Output the (X, Y) coordinate of the center of the cell containing the given text.  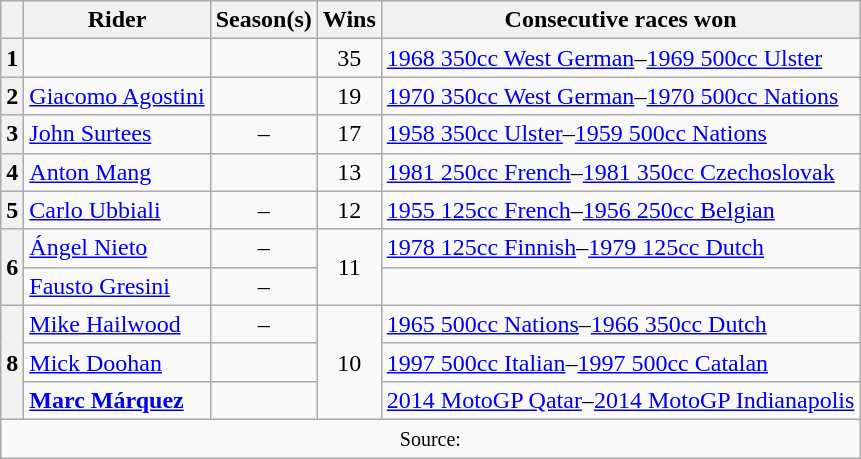
2014 MotoGP Qatar–2014 MotoGP Indianapolis (620, 400)
17 (349, 134)
11 (349, 267)
Rider (117, 20)
Giacomo Agostini (117, 96)
19 (349, 96)
8 (12, 362)
1 (12, 58)
3 (12, 134)
6 (12, 267)
4 (12, 172)
13 (349, 172)
Consecutive races won (620, 20)
Mike Hailwood (117, 324)
Wins (349, 20)
1978 125cc Finnish–1979 125cc Dutch (620, 248)
Marc Márquez (117, 400)
Anton Mang (117, 172)
Season(s) (264, 20)
35 (349, 58)
12 (349, 210)
Mick Doohan (117, 362)
1955 125cc French–1956 250cc Belgian (620, 210)
Source: (430, 438)
10 (349, 362)
1965 500cc Nations–1966 350cc Dutch (620, 324)
2 (12, 96)
1958 350cc Ulster–1959 500cc Nations (620, 134)
Carlo Ubbiali (117, 210)
1970 350cc West German–1970 500cc Nations (620, 96)
1997 500cc Italian–1997 500cc Catalan (620, 362)
1968 350cc West German–1969 500cc Ulster (620, 58)
Fausto Gresini (117, 286)
John Surtees (117, 134)
1981 250cc French–1981 350cc Czechoslovak (620, 172)
5 (12, 210)
Ángel Nieto (117, 248)
